Scan for the cell matching the given text and deliver its (X, Y) coordinate at center. 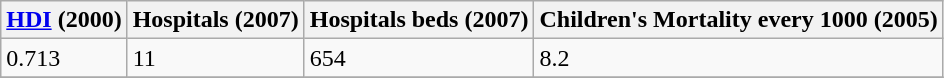
8.2 (738, 58)
HDI (2000) (64, 20)
654 (419, 58)
Hospitals (2007) (216, 20)
0.713 (64, 58)
Children's Mortality every 1000 (2005) (738, 20)
Hospitals beds (2007) (419, 20)
11 (216, 58)
